Pinpoint the cell where the given text exists, returning its (X, Y) midpoint coordinate. 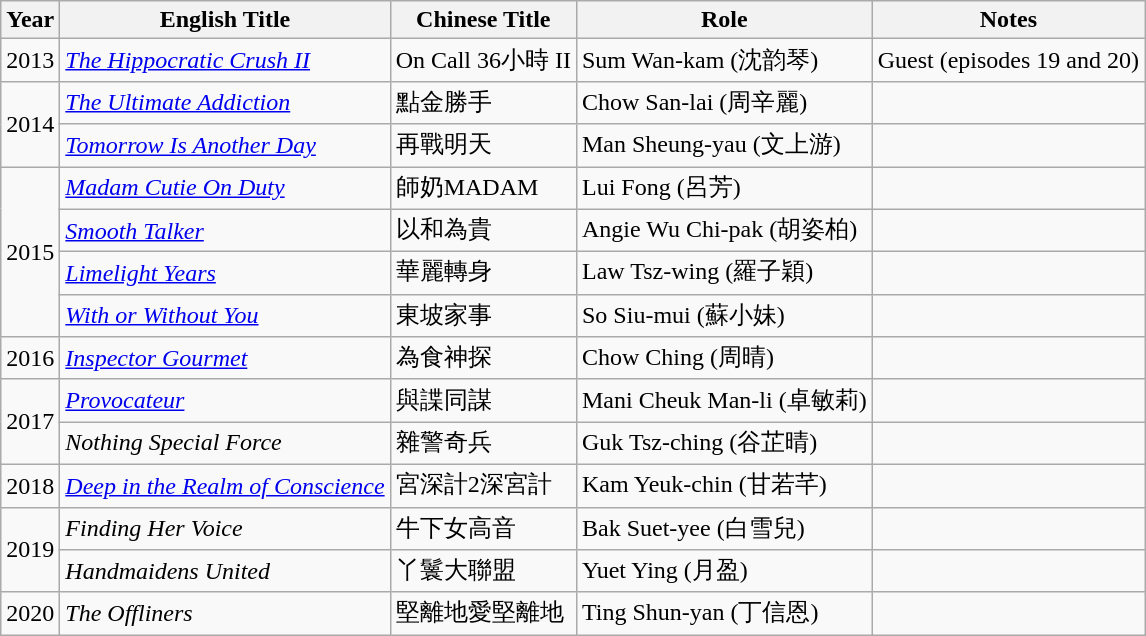
2016 (30, 358)
Angie Wu Chi-pak (胡姿柏) (724, 230)
Guk Tsz-ching (谷芷晴) (724, 444)
Sum Wan-kam (沈韵琴) (724, 60)
Ting Shun-yan (丁信恩) (724, 614)
Chow Ching (周晴) (724, 358)
為食神探 (483, 358)
Lui Fong (呂芳) (724, 188)
Mani Cheuk Man-li (卓敏莉) (724, 400)
華麗轉身 (483, 274)
The Ultimate Addiction (225, 102)
丫鬟大聯盟 (483, 572)
Finding Her Voice (225, 528)
2020 (30, 614)
Chinese Title (483, 20)
Handmaidens United (225, 572)
2014 (30, 124)
Tomorrow Is Another Day (225, 146)
Law Tsz-wing (羅子穎) (724, 274)
Nothing Special Force (225, 444)
Year (30, 20)
Notes (1008, 20)
Provocateur (225, 400)
Role (724, 20)
2013 (30, 60)
Deep in the Realm of Conscience (225, 486)
Yuet Ying (月盈) (724, 572)
宮深計2深宮計 (483, 486)
2017 (30, 422)
堅離地愛堅離地 (483, 614)
Bak Suet-yee (白雪兒) (724, 528)
東坡家事 (483, 316)
The Hippocratic Crush II (225, 60)
2019 (30, 550)
牛下女高音 (483, 528)
Madam Cutie On Duty (225, 188)
The Offliners (225, 614)
雜警奇兵 (483, 444)
Man Sheung-yau (文上游) (724, 146)
On Call 36小時 II (483, 60)
Kam Yeuk-chin (甘若芊) (724, 486)
English Title (225, 20)
點金勝手 (483, 102)
Limelight Years (225, 274)
2018 (30, 486)
Guest (episodes 19 and 20) (1008, 60)
So Siu-mui (蘇小妹) (724, 316)
與諜同謀 (483, 400)
With or Without You (225, 316)
Chow San-lai (周辛麗) (724, 102)
2015 (30, 251)
Inspector Gourmet (225, 358)
Smooth Talker (225, 230)
師奶MADAM (483, 188)
以和為貴 (483, 230)
再戰明天 (483, 146)
